For the text-containing cell, return its midpoint in (X, Y) coordinate format. 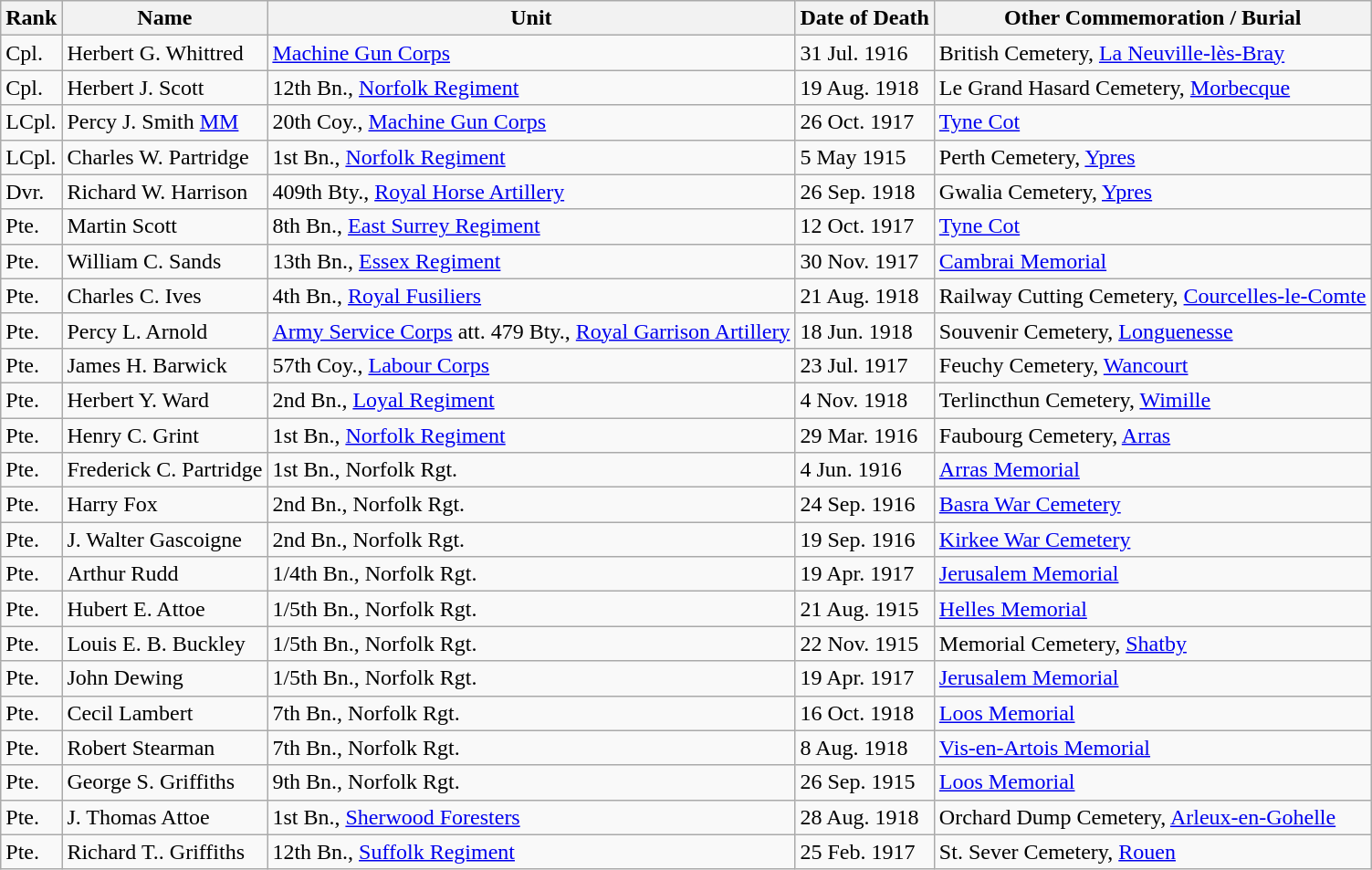
21 Aug. 1915 (864, 609)
Percy L. Arnold (164, 330)
Richard T.. Griffiths (164, 852)
19 Aug. 1918 (864, 88)
Feuchy Cemetery, Wancourt (1152, 365)
Hubert E. Attoe (164, 609)
8 Aug. 1918 (864, 748)
Date of Death (864, 18)
13th Bn., Essex Regiment (531, 261)
Kirkee War Cemetery (1152, 540)
28 Aug. 1918 (864, 817)
Helles Memorial (1152, 609)
Rank (31, 18)
26 Sep. 1918 (864, 192)
Louis E. B. Buckley (164, 644)
23 Jul. 1917 (864, 365)
9th Bn., Norfolk Rgt. (531, 782)
Terlincthun Cemetery, Wimille (1152, 400)
Army Service Corps att. 479 Bty., Royal Garrison Artillery (531, 330)
Dvr. (31, 192)
24 Sep. 1916 (864, 505)
Cecil Lambert (164, 713)
16 Oct. 1918 (864, 713)
Faubourg Cemetery, Arras (1152, 435)
12th Bn., Norfolk Regiment (531, 88)
Perth Cemetery, Ypres (1152, 157)
Memorial Cemetery, Shatby (1152, 644)
Gwalia Cemetery, Ypres (1152, 192)
Cambrai Memorial (1152, 261)
George S. Griffiths (164, 782)
30 Nov. 1917 (864, 261)
James H. Barwick (164, 365)
Martin Scott (164, 226)
St. Sever Cemetery, Rouen (1152, 852)
British Cemetery, La Neuville-lès-Bray (1152, 53)
William C. Sands (164, 261)
2nd Bn., Loyal Regiment (531, 400)
1/4th Bn., Norfolk Rgt. (531, 574)
19 Sep. 1916 (864, 540)
Orchard Dump Cemetery, Arleux-en-Gohelle (1152, 817)
Vis-en-Artois Memorial (1152, 748)
4 Nov. 1918 (864, 400)
409th Bty., Royal Horse Artillery (531, 192)
22 Nov. 1915 (864, 644)
26 Sep. 1915 (864, 782)
Charles C. Ives (164, 296)
8th Bn., East Surrey Regiment (531, 226)
Charles W. Partridge (164, 157)
John Dewing (164, 678)
1st Bn., Sherwood Foresters (531, 817)
18 Jun. 1918 (864, 330)
Machine Gun Corps (531, 53)
1st Bn., Norfolk Rgt. (531, 470)
Railway Cutting Cemetery, Courcelles-le-Comte (1152, 296)
Herbert J. Scott (164, 88)
12th Bn., Suffolk Regiment (531, 852)
25 Feb. 1917 (864, 852)
Harry Fox (164, 505)
Name (164, 18)
Le Grand Hasard Cemetery, Morbecque (1152, 88)
20th Coy., Machine Gun Corps (531, 122)
Unit (531, 18)
Percy J. Smith MM (164, 122)
Richard W. Harrison (164, 192)
Souvenir Cemetery, Longuenesse (1152, 330)
4th Bn., Royal Fusiliers (531, 296)
Henry C. Grint (164, 435)
26 Oct. 1917 (864, 122)
5 May 1915 (864, 157)
Other Commemoration / Burial (1152, 18)
J. Thomas Attoe (164, 817)
4 Jun. 1916 (864, 470)
57th Coy., Labour Corps (531, 365)
Arthur Rudd (164, 574)
21 Aug. 1918 (864, 296)
J. Walter Gascoigne (164, 540)
Herbert G. Whittred (164, 53)
Robert Stearman (164, 748)
29 Mar. 1916 (864, 435)
Arras Memorial (1152, 470)
31 Jul. 1916 (864, 53)
Herbert Y. Ward (164, 400)
Frederick C. Partridge (164, 470)
12 Oct. 1917 (864, 226)
Basra War Cemetery (1152, 505)
